Return (X, Y) of the center of cell containing provided text 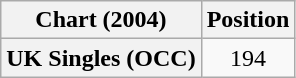
Chart (2004) (101, 20)
194 (248, 58)
Position (248, 20)
UK Singles (OCC) (101, 58)
